Determine the [X, Y] coordinate at the center of the cell enclosing the given text.  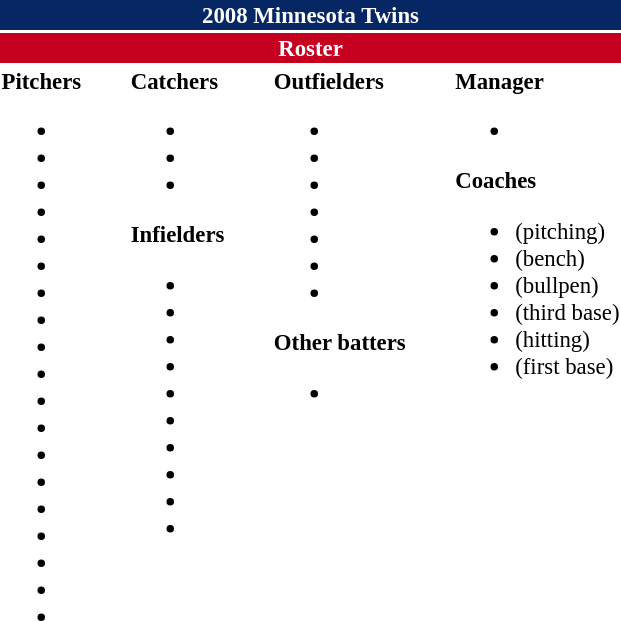
2008 Minnesota Twins [310, 15]
Roster [310, 48]
